Find where the given text appears and provide that cell's center as (X, Y) coordinate. 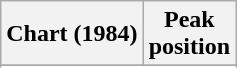
Chart (1984) (72, 34)
Peakposition (189, 34)
